Provide the (x, y) coordinate of the cell's center where the given text is located.  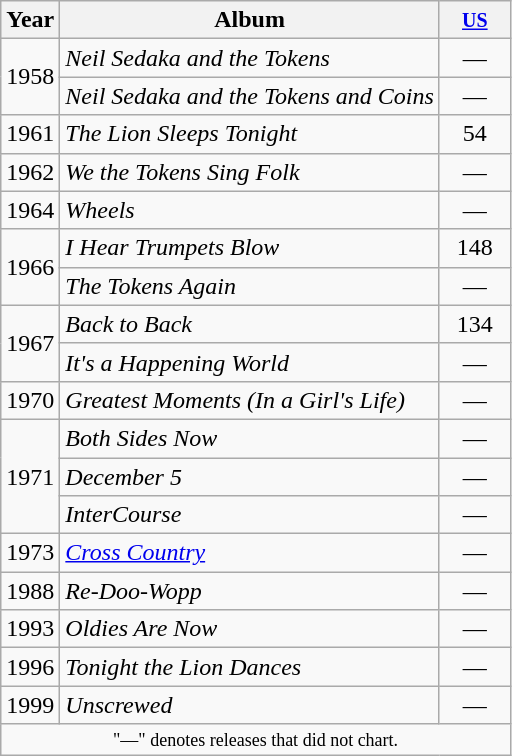
1988 (30, 591)
1993 (30, 629)
We the Tokens Sing Folk (250, 172)
December 5 (250, 477)
The Lion Sleeps Tonight (250, 134)
1964 (30, 210)
1962 (30, 172)
I Hear Trumpets Blow (250, 248)
Greatest Moments (In a Girl's Life) (250, 400)
Neil Sedaka and the Tokens (250, 58)
1999 (30, 705)
Back to Back (250, 324)
Cross Country (250, 553)
US (474, 20)
Re-Doo-Wopp (250, 591)
1967 (30, 343)
Both Sides Now (250, 438)
148 (474, 248)
1970 (30, 400)
1961 (30, 134)
134 (474, 324)
It's a Happening World (250, 362)
Wheels (250, 210)
Year (30, 20)
"—" denotes releases that did not chart. (256, 740)
The Tokens Again (250, 286)
Oldies Are Now (250, 629)
1971 (30, 476)
Unscrewed (250, 705)
1973 (30, 553)
Neil Sedaka and the Tokens and Coins (250, 96)
54 (474, 134)
InterCourse (250, 515)
1966 (30, 267)
1996 (30, 667)
Album (250, 20)
1958 (30, 77)
Tonight the Lion Dances (250, 667)
